Return the (x, y) coordinate for the center point of the cell that contains the specified text.  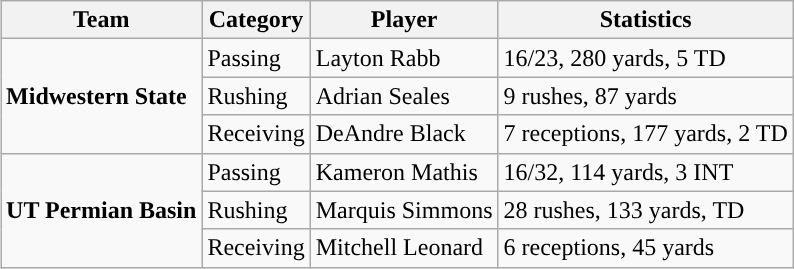
Kameron Mathis (404, 172)
16/23, 280 yards, 5 TD (646, 58)
Midwestern State (102, 96)
16/32, 114 yards, 3 INT (646, 172)
DeAndre Black (404, 134)
9 rushes, 87 yards (646, 96)
Statistics (646, 20)
7 receptions, 177 yards, 2 TD (646, 134)
28 rushes, 133 yards, TD (646, 210)
UT Permian Basin (102, 210)
Layton Rabb (404, 58)
Player (404, 20)
Category (256, 20)
Mitchell Leonard (404, 248)
Team (102, 20)
6 receptions, 45 yards (646, 248)
Adrian Seales (404, 96)
Marquis Simmons (404, 210)
